Detect which cell encompasses the target text, then output its (X, Y) center coordinate. 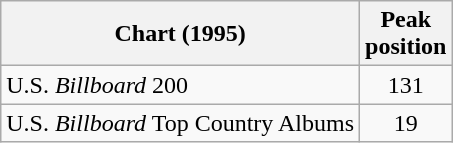
131 (406, 85)
Peakposition (406, 34)
U.S. Billboard Top Country Albums (180, 123)
19 (406, 123)
U.S. Billboard 200 (180, 85)
Chart (1995) (180, 34)
